Return (X, Y) of the center of cell containing provided text 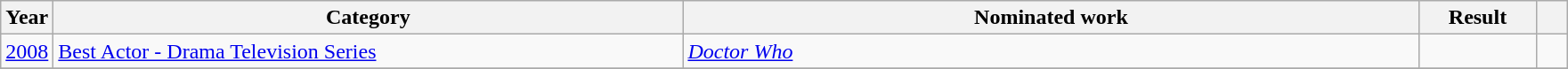
Doctor Who (1051, 51)
Result (1478, 18)
Category (369, 18)
Nominated work (1051, 18)
2008 (27, 51)
Best Actor - Drama Television Series (369, 51)
Year (27, 18)
